Find where the given text appears and provide that cell's center as (X, Y) coordinate. 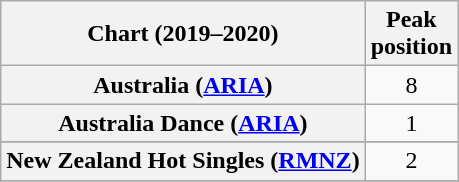
1 (411, 123)
Australia Dance (ARIA) (183, 123)
Chart (2019–2020) (183, 34)
2 (411, 161)
New Zealand Hot Singles (RMNZ) (183, 161)
8 (411, 85)
Peakposition (411, 34)
Australia (ARIA) (183, 85)
